Return the [X, Y] coordinate for the center point of the cell that contains the specified text.  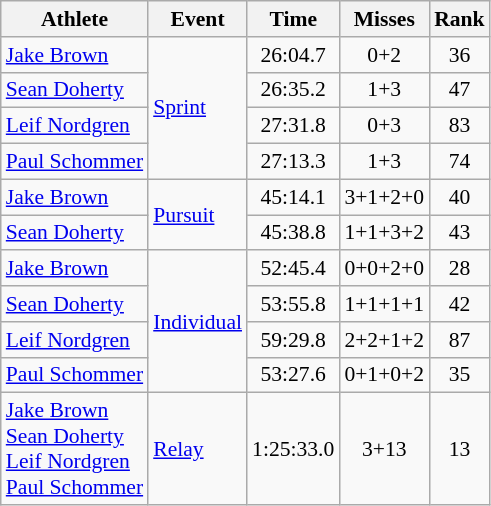
1+1+3+2 [384, 233]
0+1+0+2 [384, 375]
47 [460, 90]
Rank [460, 19]
Relay [198, 449]
Pursuit [198, 214]
13 [460, 449]
Time [293, 19]
1+1+1+1 [384, 304]
53:55.8 [293, 304]
Sprint [198, 108]
0+2 [384, 55]
53:27.6 [293, 375]
83 [460, 126]
35 [460, 375]
Athlete [74, 19]
87 [460, 340]
2+2+1+2 [384, 340]
Jake BrownSean DohertyLeif NordgrenPaul Schommer [74, 449]
0+0+2+0 [384, 269]
Misses [384, 19]
1:25:33.0 [293, 449]
27:31.8 [293, 126]
45:38.8 [293, 233]
0+3 [384, 126]
42 [460, 304]
40 [460, 197]
74 [460, 162]
26:35.2 [293, 90]
26:04.7 [293, 55]
52:45.4 [293, 269]
27:13.3 [293, 162]
36 [460, 55]
43 [460, 233]
28 [460, 269]
45:14.1 [293, 197]
59:29.8 [293, 340]
Individual [198, 322]
3+13 [384, 449]
Event [198, 19]
3+1+2+0 [384, 197]
